Extract the [X, Y] coordinate from the center of the cell holding the provided text.  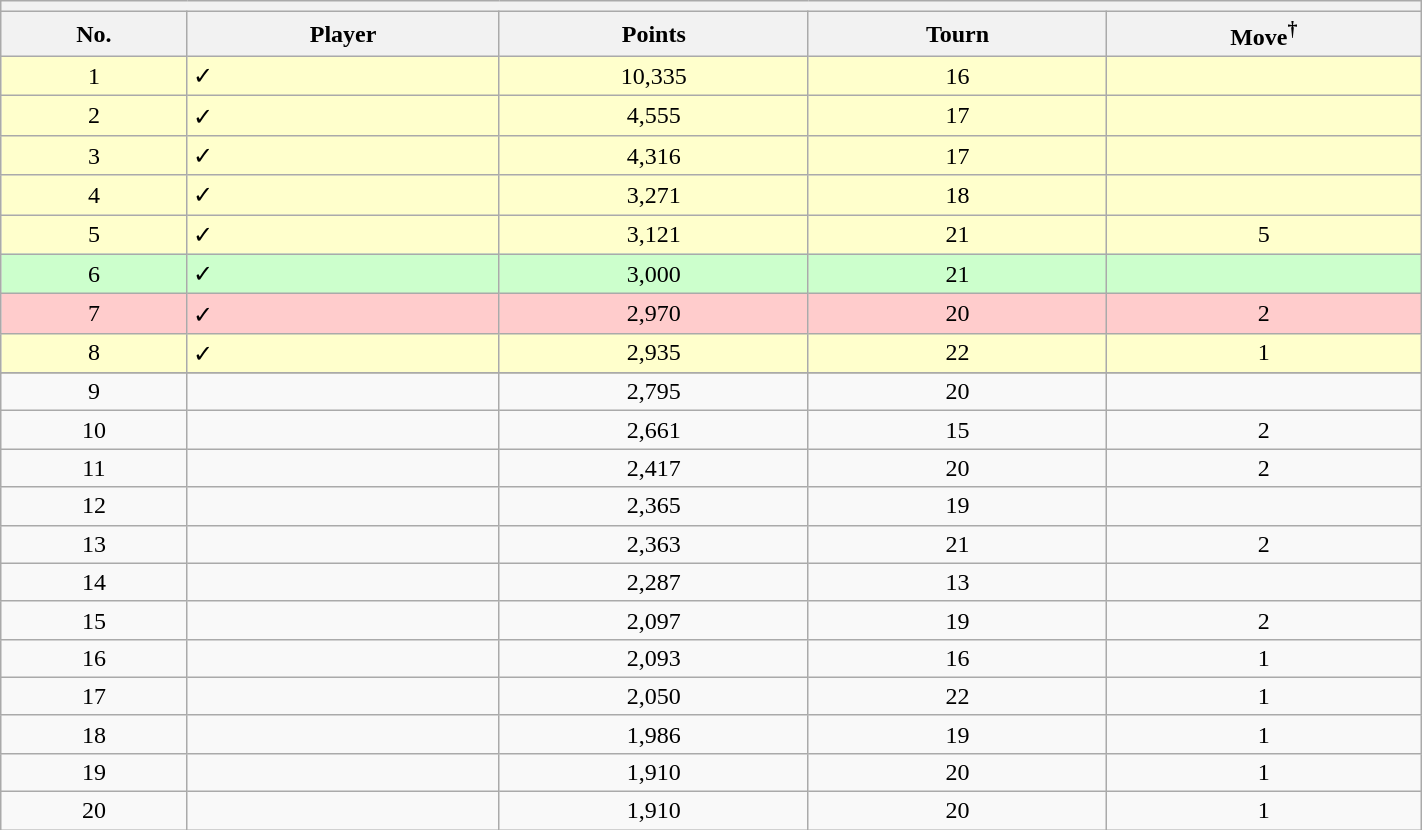
2,287 [654, 582]
Player [343, 34]
3 [94, 155]
2,050 [654, 696]
Points [654, 34]
2,661 [654, 430]
2,365 [654, 506]
2,795 [654, 392]
2,097 [654, 620]
4 [94, 195]
2,935 [654, 353]
3,121 [654, 235]
1,986 [654, 734]
3,000 [654, 274]
7 [94, 314]
4,555 [654, 116]
No. [94, 34]
Move† [1264, 34]
10 [94, 430]
6 [94, 274]
11 [94, 468]
14 [94, 582]
Tourn [957, 34]
2,363 [654, 544]
2,093 [654, 658]
12 [94, 506]
4,316 [654, 155]
10,335 [654, 76]
2,417 [654, 468]
3,271 [654, 195]
9 [94, 392]
8 [94, 353]
2,970 [654, 314]
